For the text-containing cell, return its midpoint in (X, Y) coordinate format. 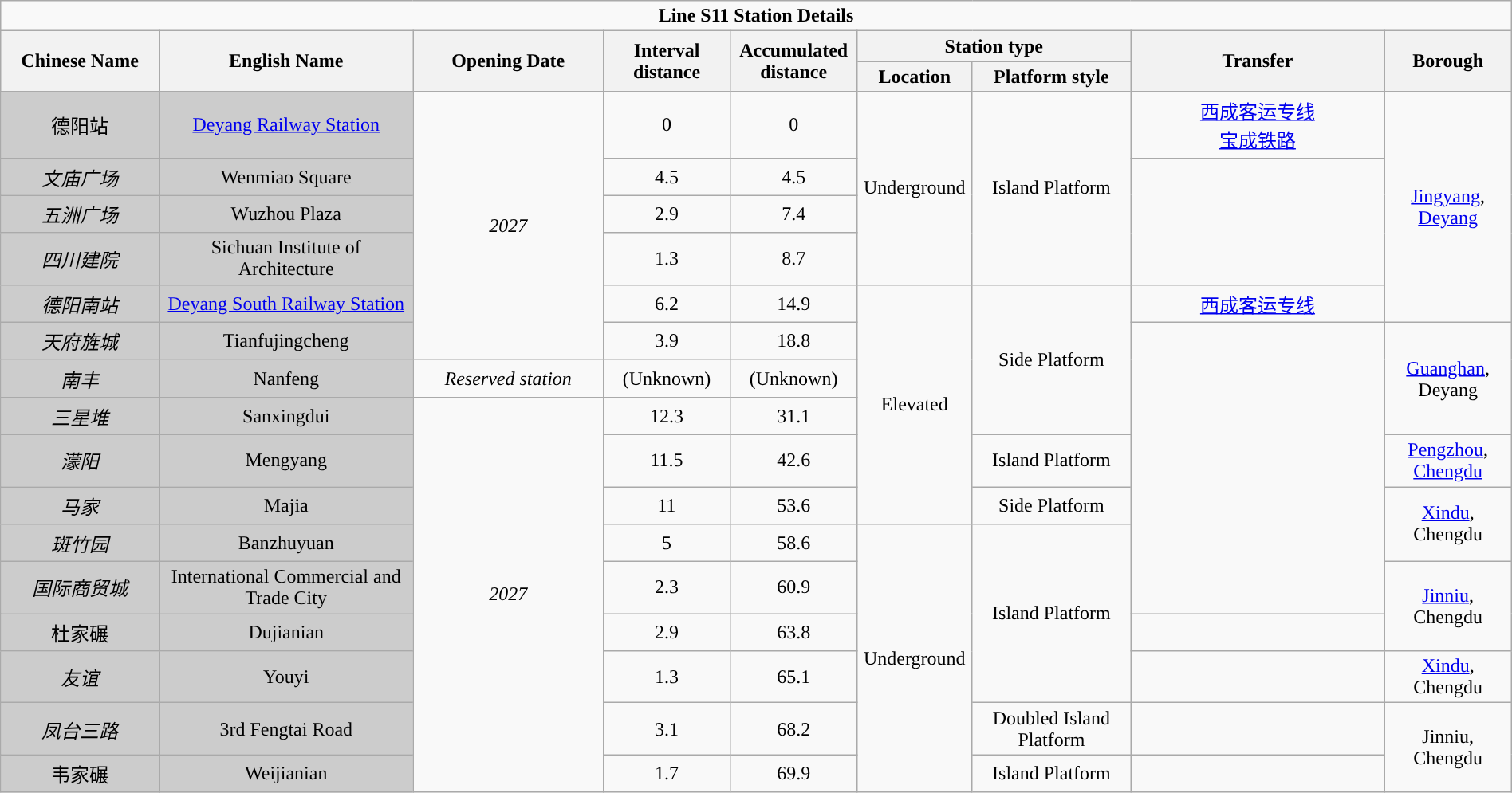
韦家碾 (80, 773)
马家 (80, 505)
42.6 (794, 461)
西成客运专线 宝成铁路 (1258, 124)
Platform style (1051, 77)
Wuzhou Plaza (286, 214)
Deyang Railway Station (286, 124)
8.7 (794, 258)
Youyi (286, 677)
西成客运专线 (1258, 303)
International Commercial and Trade City (286, 588)
31.1 (794, 416)
53.6 (794, 505)
58.6 (794, 544)
四川建院 (80, 258)
Doubled Island Platform (1051, 728)
Sichuan Institute of Architecture (286, 258)
杜家碾 (80, 633)
Dujianian (286, 633)
69.9 (794, 773)
三星堆 (80, 416)
65.1 (794, 677)
五洲广场 (80, 214)
1.7 (667, 773)
凤台三路 (80, 728)
濛阳 (80, 461)
Location (915, 77)
Majia (286, 505)
3.1 (667, 728)
Guanghan, Deyang (1448, 378)
Weijianian (286, 773)
Tianfujingcheng (286, 341)
Elevated (915, 404)
Accumulated distance (794, 61)
德阳站 (80, 124)
友谊 (80, 677)
3rd Fengtai Road (286, 728)
Chinese Name (80, 61)
Borough (1448, 61)
18.8 (794, 341)
60.9 (794, 588)
2.3 (667, 588)
Sanxingdui (286, 416)
5 (667, 544)
Interval distance (667, 61)
Nanfeng (286, 378)
11 (667, 505)
Jingyang, Deyang (1448, 207)
English Name (286, 61)
Opening Date (509, 61)
Reserved station (509, 378)
12.3 (667, 416)
Deyang South Railway Station (286, 303)
斑竹园 (80, 544)
Pengzhou, Chengdu (1448, 461)
63.8 (794, 633)
Banzhuyuan (286, 544)
Transfer (1258, 61)
国际商贸城 (80, 588)
文庙广场 (80, 177)
7.4 (794, 214)
天府旌城 (80, 341)
Wenmiao Square (286, 177)
14.9 (794, 303)
6.2 (667, 303)
68.2 (794, 728)
Mengyang (286, 461)
Station type (994, 46)
Line S11 Station Details (756, 16)
南丰 (80, 378)
德阳南站 (80, 303)
3.9 (667, 341)
11.5 (667, 461)
